Extract the (X, Y) coordinate from the center of the cell holding the provided text.  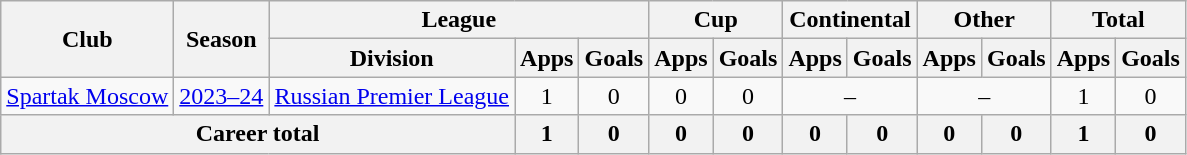
Spartak Moscow (88, 96)
Continental (850, 20)
Club (88, 39)
League (459, 20)
Russian Premier League (392, 96)
Total (1118, 20)
Career total (258, 134)
2023–24 (222, 96)
Cup (716, 20)
Season (222, 39)
Division (392, 58)
Other (984, 20)
